Output the (X, Y) coordinate of the center of the cell containing the given text.  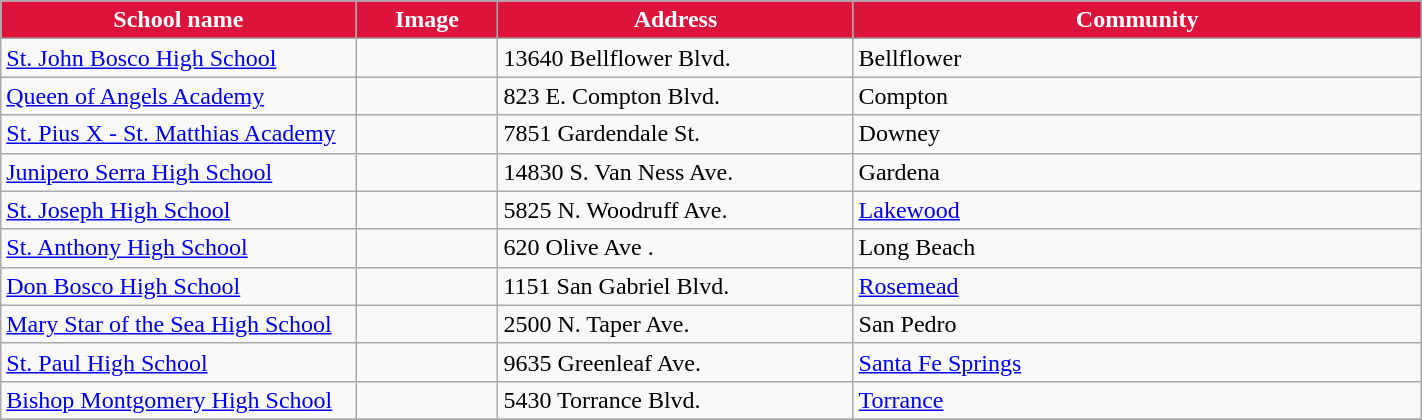
823 E. Compton Blvd. (676, 96)
1151 San Gabriel Blvd. (676, 286)
St. Anthony High School (178, 248)
St. John Bosco High School (178, 58)
7851 Gardendale St. (676, 134)
Address (676, 20)
Long Beach (1137, 248)
13640 Bellflower Blvd. (676, 58)
9635 Greenleaf Ave. (676, 362)
Junipero Serra High School (178, 172)
Rosemead (1137, 286)
Bishop Montgomery High School (178, 400)
Queen of Angels Academy (178, 96)
Compton (1137, 96)
Community (1137, 20)
Don Bosco High School (178, 286)
Santa Fe Springs (1137, 362)
14830 S. Van Ness Ave. (676, 172)
St. Pius X - St. Matthias Academy (178, 134)
Bellflower (1137, 58)
Torrance (1137, 400)
School name (178, 20)
Downey (1137, 134)
Mary Star of the Sea High School (178, 324)
Image (427, 20)
St. Paul High School (178, 362)
St. Joseph High School (178, 210)
Lakewood (1137, 210)
620 Olive Ave . (676, 248)
2500 N. Taper Ave. (676, 324)
5430 Torrance Blvd. (676, 400)
5825 N. Woodruff Ave. (676, 210)
Gardena (1137, 172)
San Pedro (1137, 324)
